Extract the [x, y] coordinate from the center of the cell holding the provided text.  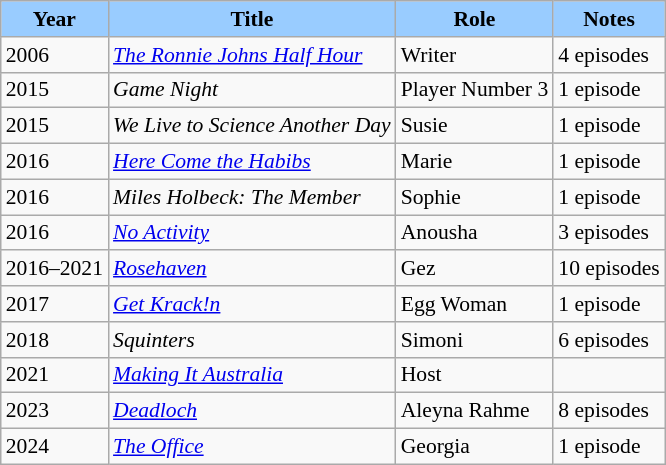
The Ronnie Johns Half Hour [252, 55]
Marie [475, 162]
8 episodes [608, 411]
No Activity [252, 233]
Sophie [475, 197]
2021 [54, 375]
2023 [54, 411]
Egg Woman [475, 304]
Player Number 3 [475, 90]
Here Come the Habibs [252, 162]
Writer [475, 55]
2017 [54, 304]
Role [475, 19]
We Live to Science Another Day [252, 126]
Rosehaven [252, 269]
2018 [54, 340]
2006 [54, 55]
Making It Australia [252, 375]
Squinters [252, 340]
Aleyna Rahme [475, 411]
3 episodes [608, 233]
6 episodes [608, 340]
Host [475, 375]
Susie [475, 126]
Title [252, 19]
Notes [608, 19]
Get Krack!n [252, 304]
Miles Holbeck: The Member [252, 197]
Anousha [475, 233]
2016–2021 [54, 269]
2024 [54, 447]
Year [54, 19]
Simoni [475, 340]
Game Night [252, 90]
Georgia [475, 447]
10 episodes [608, 269]
The Office [252, 447]
4 episodes [608, 55]
Deadloch [252, 411]
Gez [475, 269]
